Detect which cell encompasses the target text, then output its [x, y] center coordinate. 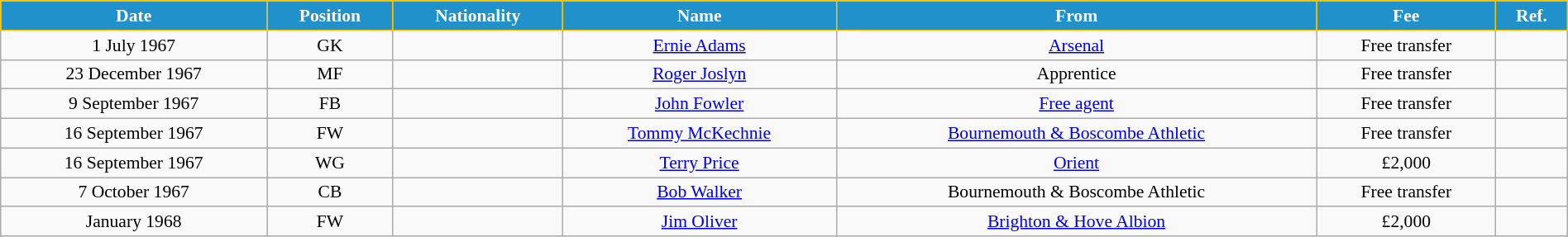
Arsenal [1077, 45]
Position [331, 16]
GK [331, 45]
1 July 1967 [134, 45]
John Fowler [700, 104]
9 September 1967 [134, 104]
Ref. [1532, 16]
Bob Walker [700, 192]
Nationality [478, 16]
WG [331, 163]
Name [700, 16]
From [1077, 16]
Brighton & Hove Albion [1077, 222]
MF [331, 74]
Jim Oliver [700, 222]
Tommy McKechnie [700, 134]
Roger Joslyn [700, 74]
Free agent [1077, 104]
January 1968 [134, 222]
FB [331, 104]
Date [134, 16]
Orient [1077, 163]
7 October 1967 [134, 192]
Ernie Adams [700, 45]
Terry Price [700, 163]
CB [331, 192]
Apprentice [1077, 74]
Fee [1406, 16]
23 December 1967 [134, 74]
